Identify which cell holds the provided text, then report its [X, Y] central coordinate. 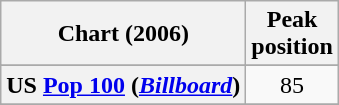
Chart (2006) [124, 34]
US Pop 100 (Billboard) [124, 85]
Peakposition [292, 34]
85 [292, 85]
